Identify which cell holds the provided text, then report its (X, Y) central coordinate. 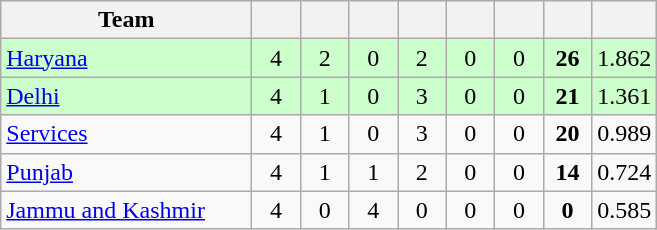
Haryana (126, 58)
1.361 (624, 96)
1.862 (624, 58)
0.724 (624, 172)
0.585 (624, 210)
Services (126, 134)
0.989 (624, 134)
Delhi (126, 96)
20 (568, 134)
Punjab (126, 172)
Jammu and Kashmir (126, 210)
21 (568, 96)
Team (126, 20)
26 (568, 58)
14 (568, 172)
